For the text-containing cell, return its midpoint in (x, y) coordinate format. 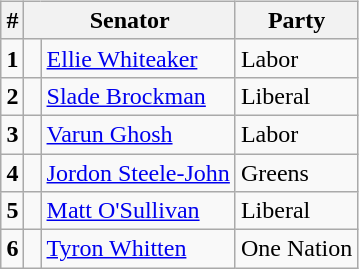
Ellie Whiteaker (138, 58)
Senator (130, 20)
4 (12, 173)
Matt O'Sullivan (138, 211)
# (12, 20)
Slade Brockman (138, 96)
1 (12, 58)
Tyron Whitten (138, 249)
Jordon Steele-John (138, 173)
5 (12, 211)
Greens (296, 173)
Party (296, 20)
6 (12, 249)
One Nation (296, 249)
Varun Ghosh (138, 134)
2 (12, 96)
3 (12, 134)
